Search for the cell housing the specified text and yield its (X, Y) center coordinate. 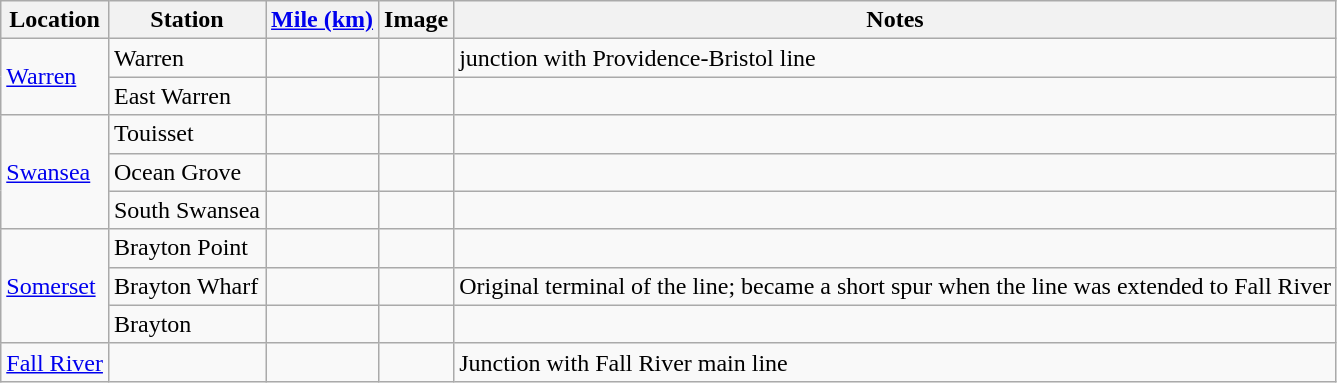
Original terminal of the line; became a short spur when the line was extended to Fall River (896, 286)
Station (186, 20)
Location (55, 20)
Mile (km) (322, 20)
Junction with Fall River main line (896, 362)
Image (416, 20)
Touisset (186, 134)
Brayton Point (186, 248)
Brayton Wharf (186, 286)
junction with Providence-Bristol line (896, 58)
Notes (896, 20)
South Swansea (186, 210)
Brayton (186, 324)
Somerset (55, 286)
Swansea (55, 172)
Ocean Grove (186, 172)
East Warren (186, 96)
Fall River (55, 362)
